Capture the cell that displays the provided text and extract its (X, Y) central coordinate. 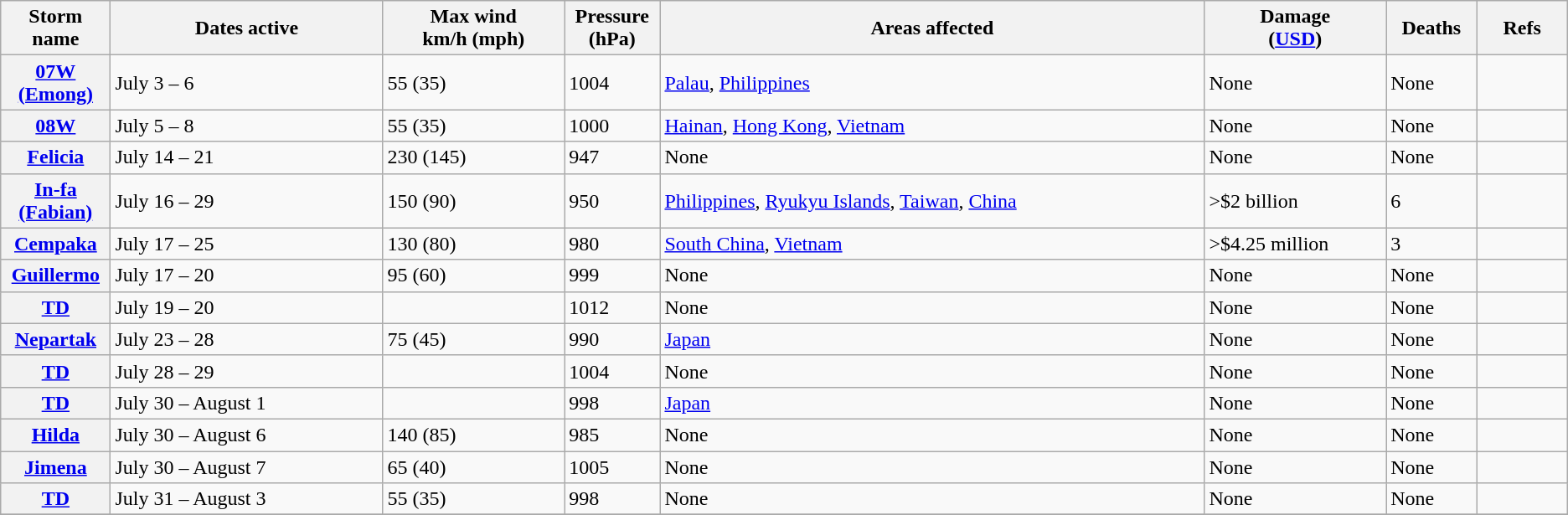
July 30 – August 6 (246, 435)
947 (612, 157)
985 (612, 435)
08W (55, 126)
1005 (612, 466)
95 (60) (474, 276)
999 (612, 276)
Nepartak (55, 339)
Felicia (55, 157)
July 19 – 20 (246, 307)
Refs (1522, 28)
07W (Emong) (55, 82)
July 28 – 29 (246, 371)
>$4.25 million (1295, 244)
950 (612, 201)
Areas affected (932, 28)
In-fa (Fabian) (55, 201)
6 (1431, 201)
1000 (612, 126)
Guillermo (55, 276)
Jimena (55, 466)
July 31 – August 3 (246, 499)
3 (1431, 244)
230 (145) (474, 157)
Dates active (246, 28)
Palau, Philippines (932, 82)
July 5 – 8 (246, 126)
July 14 – 21 (246, 157)
Philippines, Ryukyu Islands, Taiwan, China (932, 201)
Deaths (1431, 28)
>$2 billion (1295, 201)
July 3 – 6 (246, 82)
Pressure(hPa) (612, 28)
Max windkm/h (mph) (474, 28)
July 17 – 20 (246, 276)
Damage(USD) (1295, 28)
July 30 – August 1 (246, 403)
1012 (612, 307)
130 (80) (474, 244)
990 (612, 339)
South China, Vietnam (932, 244)
980 (612, 244)
Storm name (55, 28)
140 (85) (474, 435)
Cempaka (55, 244)
65 (40) (474, 466)
July 30 – August 7 (246, 466)
July 23 – 28 (246, 339)
75 (45) (474, 339)
Hainan, Hong Kong, Vietnam (932, 126)
150 (90) (474, 201)
July 16 – 29 (246, 201)
July 17 – 25 (246, 244)
Hilda (55, 435)
